Locate the cell with the specified text and output its (X, Y) center coordinate. 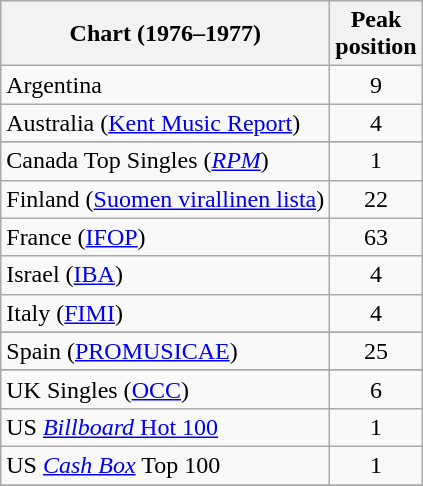
Peakposition (376, 34)
Finland (Suomen virallinen lista) (166, 199)
US Cash Box Top 100 (166, 465)
Chart (1976–1977) (166, 34)
25 (376, 351)
22 (376, 199)
6 (376, 389)
Italy (FIMI) (166, 313)
Australia (Kent Music Report) (166, 123)
63 (376, 237)
UK Singles (OCC) (166, 389)
France (IFOP) (166, 237)
Canada Top Singles (RPM) (166, 161)
Argentina (166, 85)
Spain (PROMUSICAE) (166, 351)
9 (376, 85)
Israel (IBA) (166, 275)
US Billboard Hot 100 (166, 427)
